Scan for the cell matching the given text and deliver its [x, y] coordinate at center. 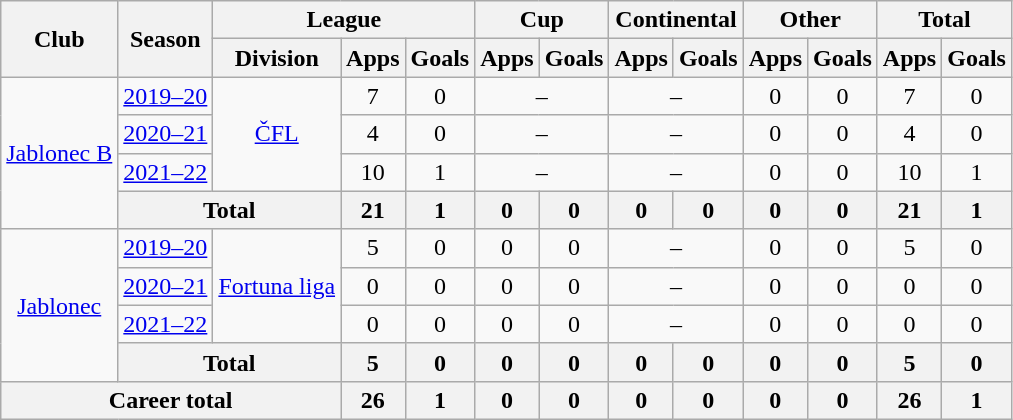
Jablonec B [60, 153]
Season [166, 39]
ČFL [277, 134]
Continental [676, 20]
Club [60, 39]
Cup [542, 20]
Fortuna liga [277, 286]
Other [810, 20]
League [344, 20]
Jablonec [60, 305]
Division [277, 58]
Career total [171, 400]
